Find where the given text appears and provide that cell's center as [x, y] coordinate. 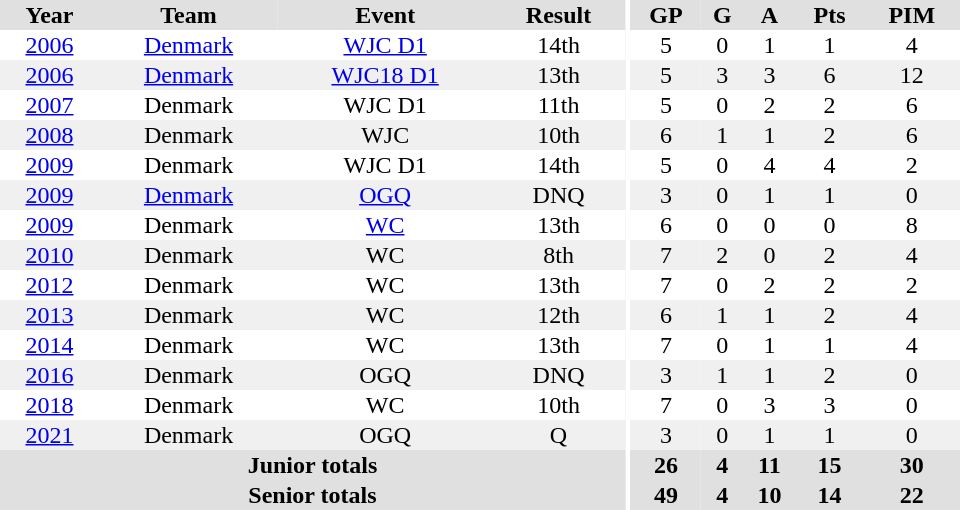
2008 [50, 135]
15 [830, 465]
2016 [50, 375]
8 [912, 225]
2013 [50, 315]
2021 [50, 435]
2014 [50, 345]
Q [558, 435]
Result [558, 15]
PIM [912, 15]
22 [912, 495]
2012 [50, 285]
11th [558, 105]
10 [769, 495]
Team [188, 15]
Senior totals [312, 495]
Junior totals [312, 465]
GP [666, 15]
8th [558, 255]
Pts [830, 15]
Event [385, 15]
WJC [385, 135]
G [722, 15]
12 [912, 75]
Year [50, 15]
11 [769, 465]
49 [666, 495]
14 [830, 495]
26 [666, 465]
30 [912, 465]
2007 [50, 105]
A [769, 15]
WJC18 D1 [385, 75]
12th [558, 315]
2018 [50, 405]
2010 [50, 255]
